Locate the cell with the specified text and output its [X, Y] center coordinate. 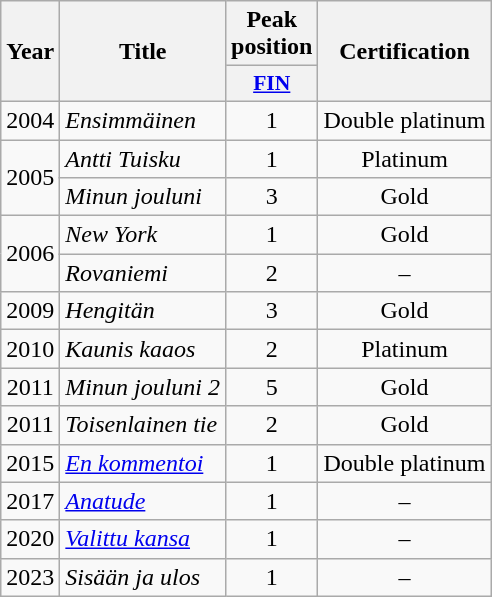
Sisään ja ulos [143, 577]
Kaunis kaaos [143, 349]
2017 [30, 501]
Anatude [143, 501]
En kommentoi [143, 463]
Ensimmäinen [143, 120]
2005 [30, 178]
2020 [30, 539]
Minun jouluni 2 [143, 387]
2009 [30, 311]
2006 [30, 254]
Hengitän [143, 311]
Toisenlainen tie [143, 425]
2010 [30, 349]
Peak position [272, 34]
Antti Tuisku [143, 159]
Valittu kansa [143, 539]
Year [30, 52]
Title [143, 52]
5 [272, 387]
2015 [30, 463]
FIN [272, 84]
New York [143, 235]
Rovaniemi [143, 273]
2004 [30, 120]
Minun jouluni [143, 197]
Certification [404, 52]
2023 [30, 577]
